Extract the (X, Y) coordinate from the center of the cell holding the provided text.  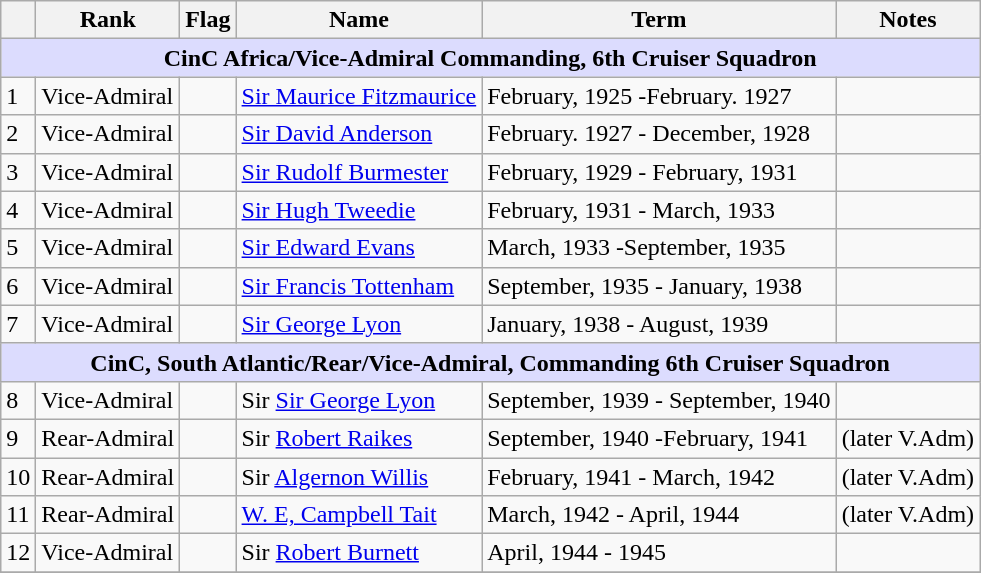
February, 1931 - March, 1933 (659, 210)
February. 1927 - December, 1928 (659, 134)
W. E, Campbell Tait (359, 515)
Sir Maurice Fitzmaurice (359, 96)
Sir Robert Raikes (359, 438)
February, 1941 - March, 1942 (659, 477)
9 (18, 438)
7 (18, 324)
February, 1929 - February, 1931 (659, 172)
February, 1925 -February. 1927 (659, 96)
CinC, South Atlantic/Rear/Vice-Admiral, Commanding 6th Cruiser Squadron (490, 362)
Term (659, 20)
Sir Rudolf Burmester (359, 172)
Name (359, 20)
6 (18, 286)
Sir Hugh Tweedie (359, 210)
Flag (208, 20)
Sir David Anderson (359, 134)
5 (18, 248)
Sir Algernon Willis (359, 477)
September, 1940 -February, 1941 (659, 438)
1 (18, 96)
11 (18, 515)
Sir Robert Burnett (359, 553)
Rank (108, 20)
Sir Edward Evans (359, 248)
April, 1944 - 1945 (659, 553)
3 (18, 172)
CinC Africa/Vice-Admiral Commanding, 6th Cruiser Squadron (490, 58)
Notes (908, 20)
12 (18, 553)
March, 1933 -September, 1935 (659, 248)
10 (18, 477)
2 (18, 134)
March, 1942 - April, 1944 (659, 515)
Sir Francis Tottenham (359, 286)
8 (18, 400)
September, 1939 - September, 1940 (659, 400)
January, 1938 - August, 1939 (659, 324)
Sir Sir George Lyon (359, 400)
September, 1935 - January, 1938 (659, 286)
4 (18, 210)
Sir George Lyon (359, 324)
